Determine the (X, Y) coordinate at the center of the cell enclosing the given text.  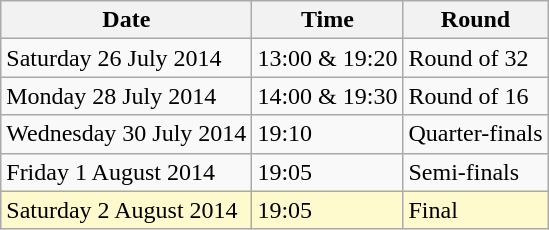
14:00 & 19:30 (328, 96)
Round of 32 (476, 58)
Semi-finals (476, 172)
Quarter-finals (476, 134)
Round of 16 (476, 96)
13:00 & 19:20 (328, 58)
Saturday 26 July 2014 (126, 58)
Friday 1 August 2014 (126, 172)
Date (126, 20)
Monday 28 July 2014 (126, 96)
19:10 (328, 134)
Saturday 2 August 2014 (126, 210)
Round (476, 20)
Wednesday 30 July 2014 (126, 134)
Time (328, 20)
Final (476, 210)
